Find where the given text appears and provide that cell's center as (x, y) coordinate. 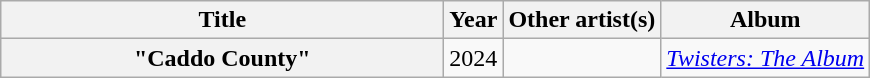
Title (222, 20)
"Caddo County" (222, 58)
Year (474, 20)
Twisters: The Album (766, 58)
Other artist(s) (582, 20)
Album (766, 20)
2024 (474, 58)
